Return (x, y) of the center of cell containing provided text 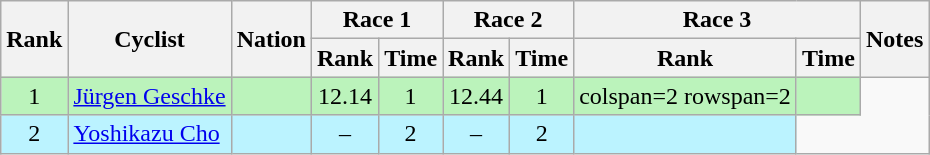
Race 2 (508, 20)
Race 1 (378, 20)
Jürgen Geschke (150, 96)
Yoshikazu Cho (150, 134)
12.14 (346, 96)
Cyclist (150, 39)
Race 3 (718, 20)
Nation (271, 39)
colspan=2 rowspan=2 (686, 96)
12.44 (476, 96)
Notes (894, 39)
